Scan for the cell matching the given text and deliver its (x, y) coordinate at center. 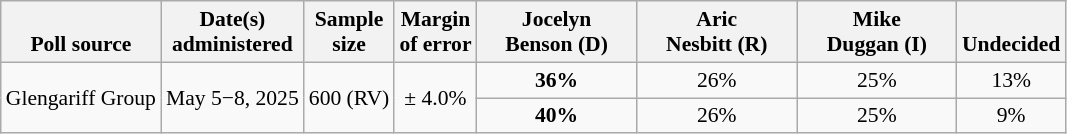
600 (RV) (350, 98)
Date(s)administered (232, 32)
Poll source (81, 32)
JocelynBenson (D) (557, 32)
Undecided (1011, 32)
May 5−8, 2025 (232, 98)
36% (557, 80)
MikeDuggan (I) (877, 32)
± 4.0% (435, 98)
Glengariff Group (81, 98)
13% (1011, 80)
40% (557, 116)
Marginof error (435, 32)
Samplesize (350, 32)
AricNesbitt (R) (717, 32)
9% (1011, 116)
